From the cell containing the given text, extract its center point as [X, Y] coordinate. 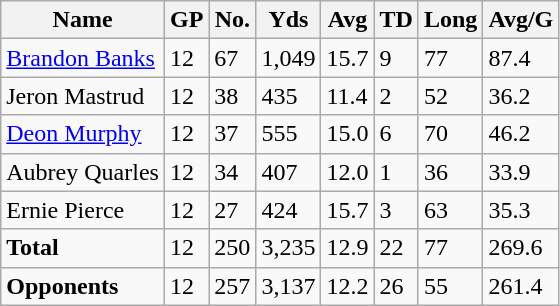
9 [396, 58]
1 [396, 172]
Avg [348, 20]
12.0 [348, 172]
Name [83, 20]
407 [288, 172]
12.9 [348, 248]
257 [232, 286]
35.3 [521, 210]
87.4 [521, 58]
Aubrey Quarles [83, 172]
No. [232, 20]
TD [396, 20]
269.6 [521, 248]
Total [83, 248]
3,137 [288, 286]
Avg/G [521, 20]
2 [396, 96]
3,235 [288, 248]
Brandon Banks [83, 58]
555 [288, 134]
46.2 [521, 134]
27 [232, 210]
37 [232, 134]
34 [232, 172]
33.9 [521, 172]
Ernie Pierce [83, 210]
67 [232, 58]
424 [288, 210]
250 [232, 248]
Opponents [83, 286]
6 [396, 134]
1,049 [288, 58]
55 [450, 286]
15.0 [348, 134]
261.4 [521, 286]
Deon Murphy [83, 134]
12.2 [348, 286]
11.4 [348, 96]
Yds [288, 20]
52 [450, 96]
70 [450, 134]
Jeron Mastrud [83, 96]
63 [450, 210]
435 [288, 96]
Long [450, 20]
3 [396, 210]
22 [396, 248]
38 [232, 96]
36 [450, 172]
36.2 [521, 96]
26 [396, 286]
GP [186, 20]
